Capture the cell that displays the provided text and extract its (x, y) central coordinate. 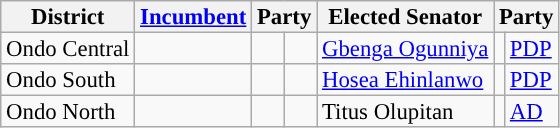
Hosea Ehinlanwo (406, 80)
Ondo Central (68, 49)
Elected Senator (406, 17)
Ondo South (68, 80)
Incumbent (194, 17)
Gbenga Ogunniya (406, 49)
Titus Olupitan (406, 112)
AD (532, 112)
District (68, 17)
Ondo North (68, 112)
